Return the (X, Y) coordinate for the center point of the cell that contains the specified text.  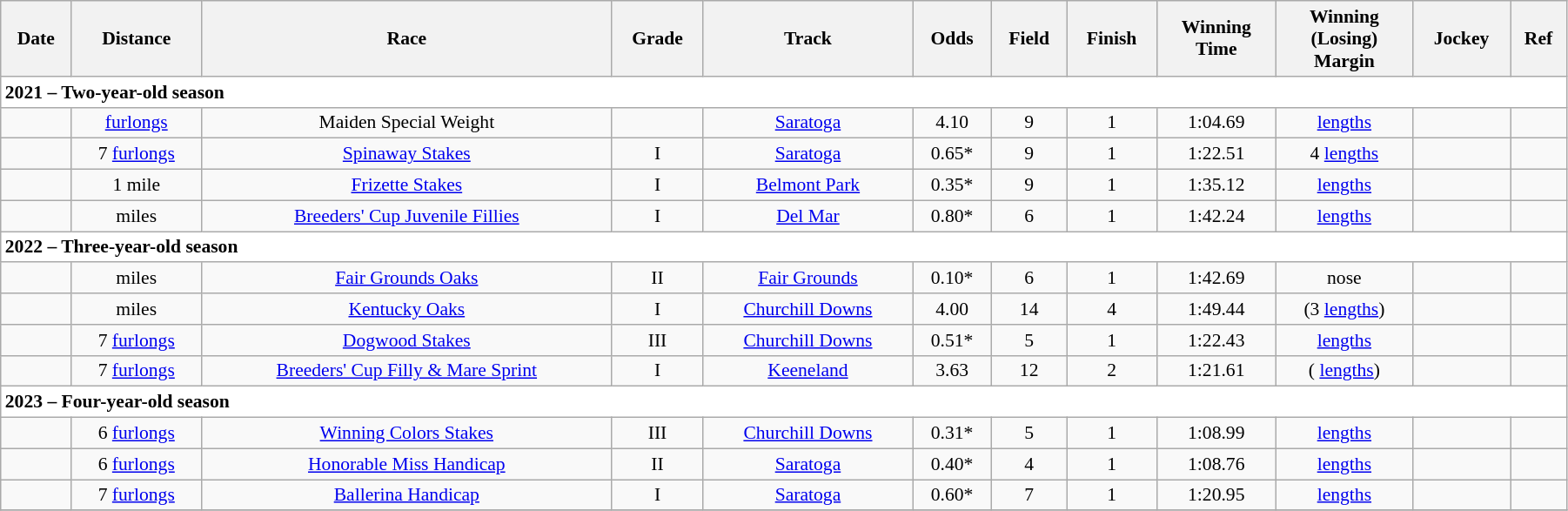
4 lengths (1344, 154)
Spinaway Stakes (407, 154)
Field (1029, 38)
1:42.24 (1216, 216)
( lengths) (1344, 371)
Date (37, 38)
0.80* (952, 216)
1:20.95 (1216, 495)
0.51* (952, 340)
nose (1344, 279)
2021 – Two-year-old season (784, 92)
0.31* (952, 434)
WinningTime (1216, 38)
Maiden Special Weight (407, 123)
1:08.76 (1216, 464)
Ballerina Handicap (407, 495)
Grade (658, 38)
Odds (952, 38)
2 (1112, 371)
12 (1029, 371)
1:42.69 (1216, 279)
Winning(Losing)Margin (1344, 38)
7 (1029, 495)
Kentucky Oaks (407, 309)
(3 lengths) (1344, 309)
1:35.12 (1216, 185)
1:22.51 (1216, 154)
furlongs (137, 123)
Breeders' Cup Juvenile Fillies (407, 216)
4.10 (952, 123)
Fair Grounds (807, 279)
1 mile (137, 185)
1:04.69 (1216, 123)
Breeders' Cup Filly & Mare Sprint (407, 371)
Honorable Miss Handicap (407, 464)
Jockey (1461, 38)
0.35* (952, 185)
1:22.43 (1216, 340)
Belmont Park (807, 185)
Keeneland (807, 371)
Fair Grounds Oaks (407, 279)
0.40* (952, 464)
Dogwood Stakes (407, 340)
0.10* (952, 279)
Del Mar (807, 216)
Finish (1112, 38)
4.00 (952, 309)
1:08.99 (1216, 434)
0.60* (952, 495)
Distance (137, 38)
Winning Colors Stakes (407, 434)
14 (1029, 309)
Track (807, 38)
1:21.61 (1216, 371)
0.65* (952, 154)
Ref (1538, 38)
2023 – Four-year-old season (784, 402)
Race (407, 38)
1:49.44 (1216, 309)
2022 – Three-year-old season (784, 247)
Frizette Stakes (407, 185)
3.63 (952, 371)
